Locate the cell with the specified text and output its [X, Y] center coordinate. 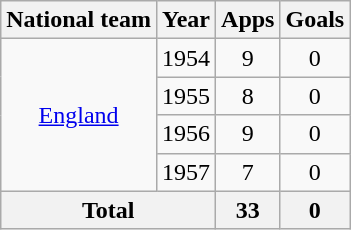
8 [248, 96]
7 [248, 172]
England [79, 115]
Total [108, 210]
Year [186, 20]
1956 [186, 134]
National team [79, 20]
33 [248, 210]
Goals [315, 20]
Apps [248, 20]
1955 [186, 96]
1954 [186, 58]
1957 [186, 172]
